From the cell containing the given text, extract its center point as [X, Y] coordinate. 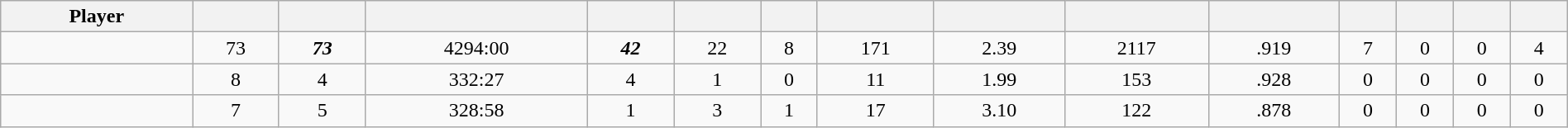
2.39 [999, 48]
.928 [1274, 79]
.919 [1274, 48]
22 [718, 48]
Player [97, 17]
17 [875, 111]
122 [1136, 111]
4294:00 [476, 48]
328:58 [476, 111]
42 [630, 48]
5 [323, 111]
3 [718, 111]
153 [1136, 79]
.878 [1274, 111]
171 [875, 48]
11 [875, 79]
1.99 [999, 79]
332:27 [476, 79]
3.10 [999, 111]
2117 [1136, 48]
